Pinpoint the cell where the given text exists, returning its [X, Y] midpoint coordinate. 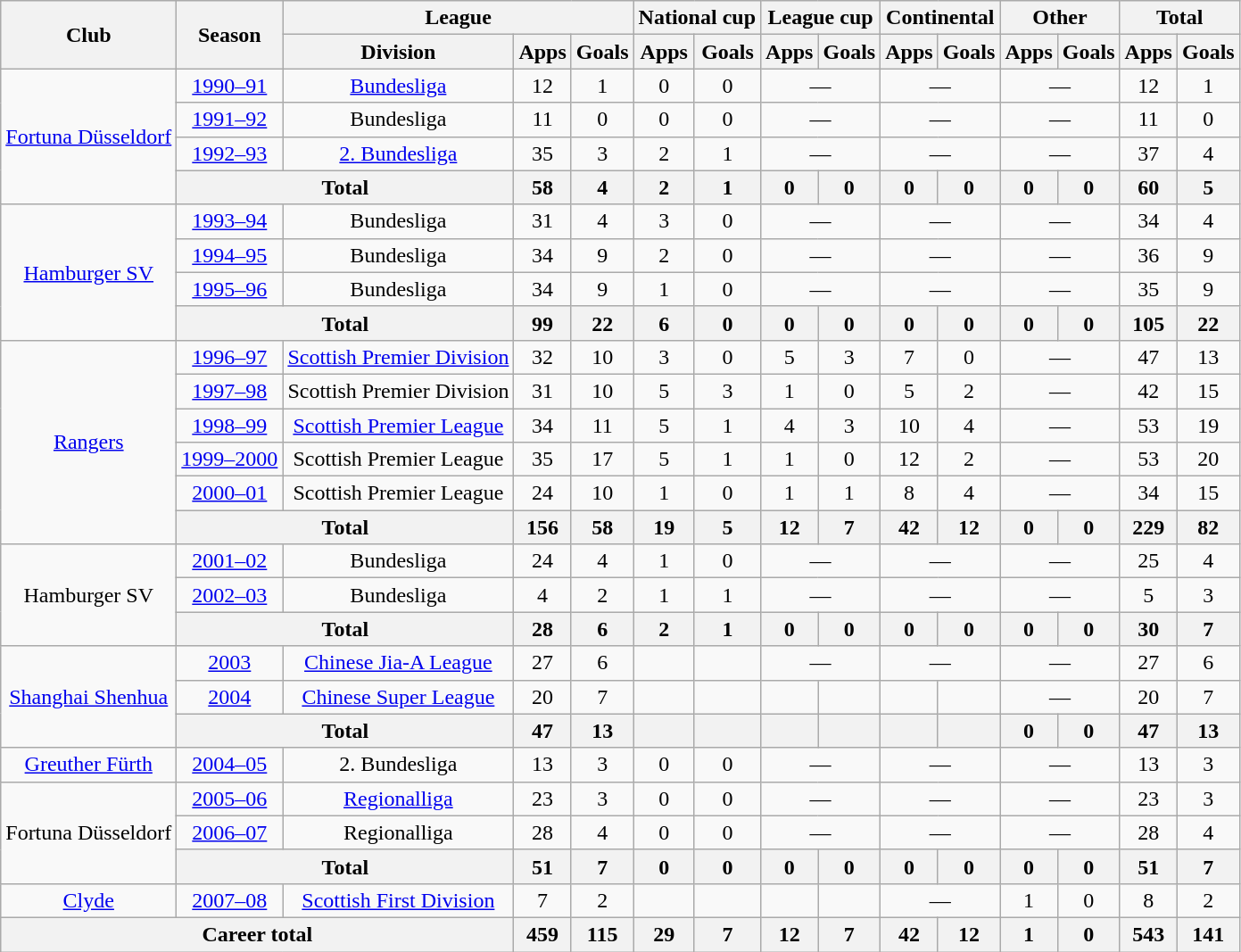
National cup [697, 18]
37 [1148, 153]
Rangers [89, 442]
2000–01 [230, 493]
Career total [257, 934]
2006–07 [230, 832]
459 [542, 934]
25 [1148, 561]
1997–98 [230, 391]
2001–02 [230, 561]
82 [1208, 527]
1994–95 [230, 255]
1999–2000 [230, 459]
Continental [940, 18]
Other [1060, 18]
36 [1148, 255]
32 [542, 357]
99 [542, 323]
1998–99 [230, 426]
1996–97 [230, 357]
Shanghai Shenhua [89, 697]
156 [542, 527]
105 [1148, 323]
League cup [821, 18]
29 [664, 934]
60 [1148, 187]
1995–96 [230, 289]
30 [1148, 629]
League [459, 18]
543 [1148, 934]
1993–94 [230, 221]
Season [230, 35]
2004 [230, 697]
2005–06 [230, 799]
Clyde [89, 900]
2003 [230, 663]
Greuther Fürth [89, 765]
141 [1208, 934]
Scottish First Division [398, 900]
2007–08 [230, 900]
2004–05 [230, 765]
Chinese Super League [398, 697]
229 [1148, 527]
1992–93 [230, 153]
2002–03 [230, 595]
115 [602, 934]
17 [602, 459]
1991–92 [230, 120]
Club [89, 35]
Division [398, 52]
Chinese Jia-A League [398, 663]
1990–91 [230, 86]
